Pinpoint the cell where the given text exists, returning its (x, y) midpoint coordinate. 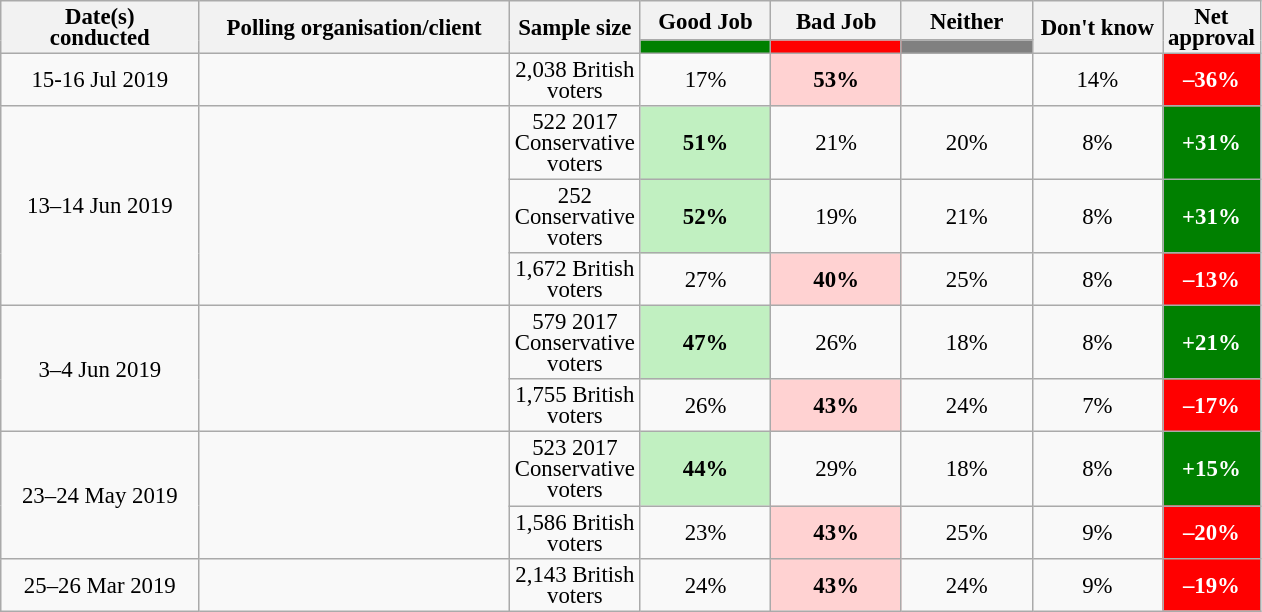
Date(s)conducted (100, 28)
Don't know (1098, 28)
252 Conservative voters (574, 217)
Sample size (574, 28)
+15% (1212, 469)
Good Job (706, 20)
27% (706, 280)
53% (836, 80)
Net approval (1212, 28)
522 2017 Conservative voters (574, 143)
Polling organisation/client (354, 28)
13–14 Jun 2019 (100, 206)
–13% (1212, 280)
–19% (1212, 584)
3–4 Jun 2019 (100, 369)
Neither (966, 20)
Bad Job (836, 20)
44% (706, 469)
–17% (1212, 406)
1,755 British voters (574, 406)
29% (836, 469)
7% (1098, 406)
2,038 British voters (574, 80)
19% (836, 217)
47% (706, 343)
523 2017 Conservative voters (574, 469)
20% (966, 143)
52% (706, 217)
–20% (1212, 532)
1,672 British voters (574, 280)
15-16 Jul 2019 (100, 80)
14% (1098, 80)
+21% (1212, 343)
23% (706, 532)
–36% (1212, 80)
2,143 British voters (574, 584)
51% (706, 143)
25–26 Mar 2019 (100, 584)
1,586 British voters (574, 532)
23–24 May 2019 (100, 495)
17% (706, 80)
40% (836, 280)
579 2017 Conservative voters (574, 343)
